From the cell containing the given text, extract its center point as (x, y) coordinate. 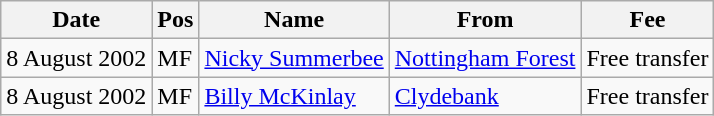
Clydebank (485, 96)
Nottingham Forest (485, 58)
Date (76, 20)
Billy McKinlay (294, 96)
From (485, 20)
Name (294, 20)
Pos (176, 20)
Nicky Summerbee (294, 58)
Fee (648, 20)
